Determine the [x, y] coordinate at the center of the cell enclosing the given text.  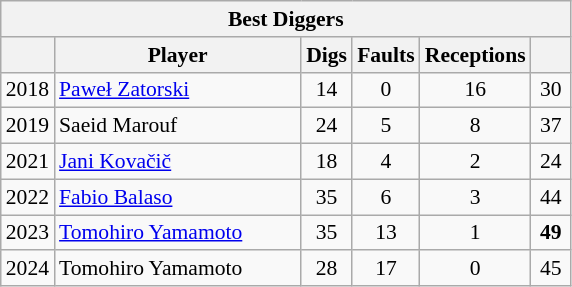
17 [386, 269]
3 [476, 197]
18 [326, 162]
30 [551, 90]
Player [178, 55]
2021 [28, 162]
Saeid Marouf [178, 126]
Faults [386, 55]
Digs [326, 55]
16 [476, 90]
13 [386, 233]
49 [551, 233]
Jani Kovačič [178, 162]
5 [386, 126]
28 [326, 269]
6 [386, 197]
44 [551, 197]
2023 [28, 233]
14 [326, 90]
4 [386, 162]
Receptions [476, 55]
Paweł Zatorski [178, 90]
2022 [28, 197]
Fabio Balaso [178, 197]
Best Diggers [286, 19]
2 [476, 162]
37 [551, 126]
2019 [28, 126]
1 [476, 233]
2018 [28, 90]
2024 [28, 269]
8 [476, 126]
45 [551, 269]
